Determine the (x, y) coordinate at the center of the cell enclosing the given text.  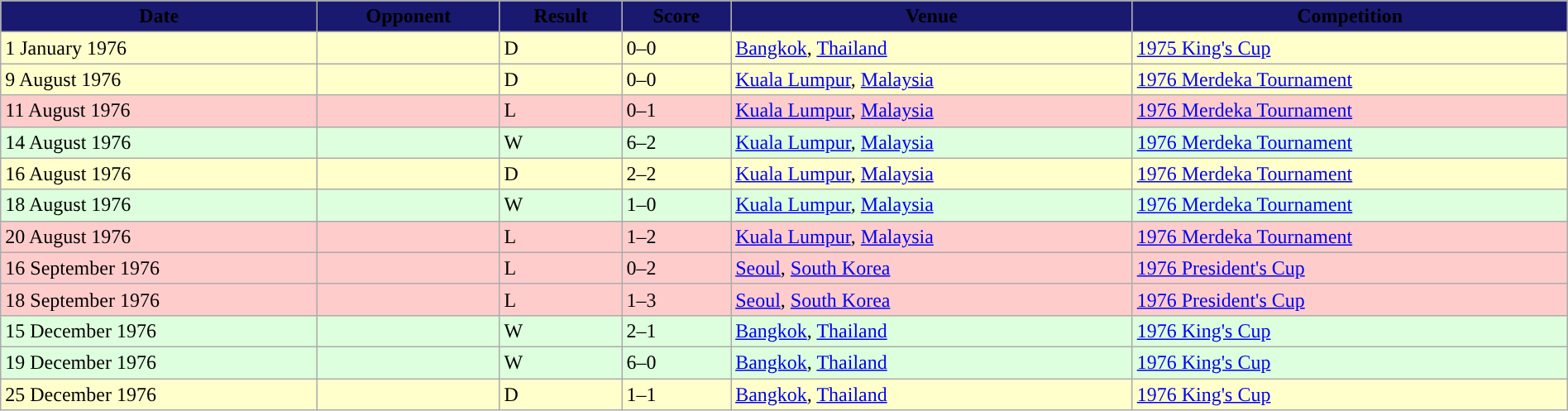
Score (676, 17)
Date (159, 17)
16 August 1976 (159, 174)
9 August 1976 (159, 79)
6–0 (676, 362)
18 September 1976 (159, 299)
1–0 (676, 205)
11 August 1976 (159, 111)
Result (561, 17)
16 September 1976 (159, 268)
2–2 (676, 174)
1–1 (676, 394)
Competition (1350, 17)
20 August 1976 (159, 237)
25 December 1976 (159, 394)
15 December 1976 (159, 331)
1 January 1976 (159, 48)
2–1 (676, 331)
1–2 (676, 237)
0–1 (676, 111)
1975 King's Cup (1350, 48)
1–3 (676, 299)
0–2 (676, 268)
Venue (932, 17)
14 August 1976 (159, 142)
19 December 1976 (159, 362)
18 August 1976 (159, 205)
6–2 (676, 142)
Opponent (409, 17)
